Locate the cell with the specified text and output its [X, Y] center coordinate. 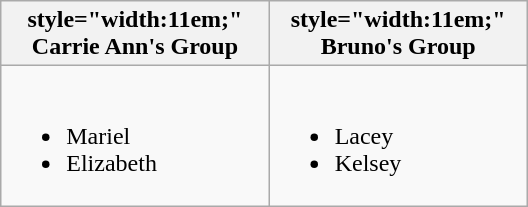
MarielElizabeth [135, 136]
style="width:11em;" Carrie Ann's Group [135, 34]
style="width:11em;" Bruno's Group [398, 34]
LaceyKelsey [398, 136]
